Find where the given text appears and provide that cell's center as [X, Y] coordinate. 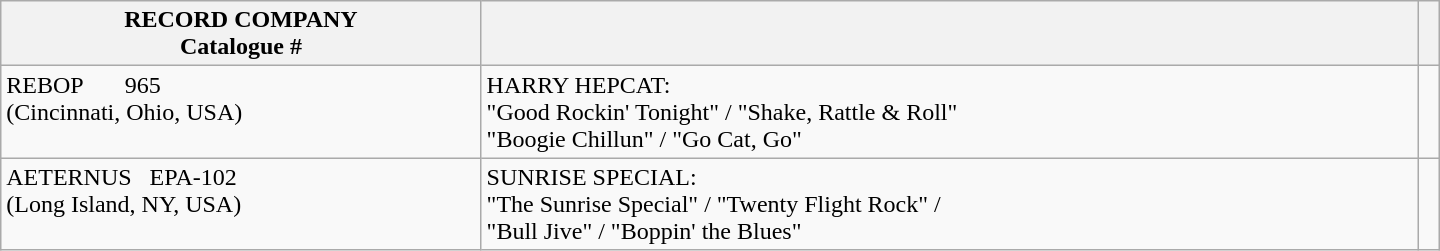
HARRY HEPCAT:"Good Rockin' Tonight" / "Shake, Rattle & Roll""Boogie Chillun" / "Go Cat, Go" [950, 112]
RECORD COMPANYCatalogue # [241, 34]
SUNRISE SPECIAL:"The Sunrise Special" / "Twenty Flight Rock" /"Bull Jive" / "Boppin' the Blues" [950, 204]
AETERNUS EPA-102(Long Island, NY, USA) [241, 204]
REBOP 965(Cincinnati, Ohio, USA) [241, 112]
